From the cell containing the given text, extract its center point as [x, y] coordinate. 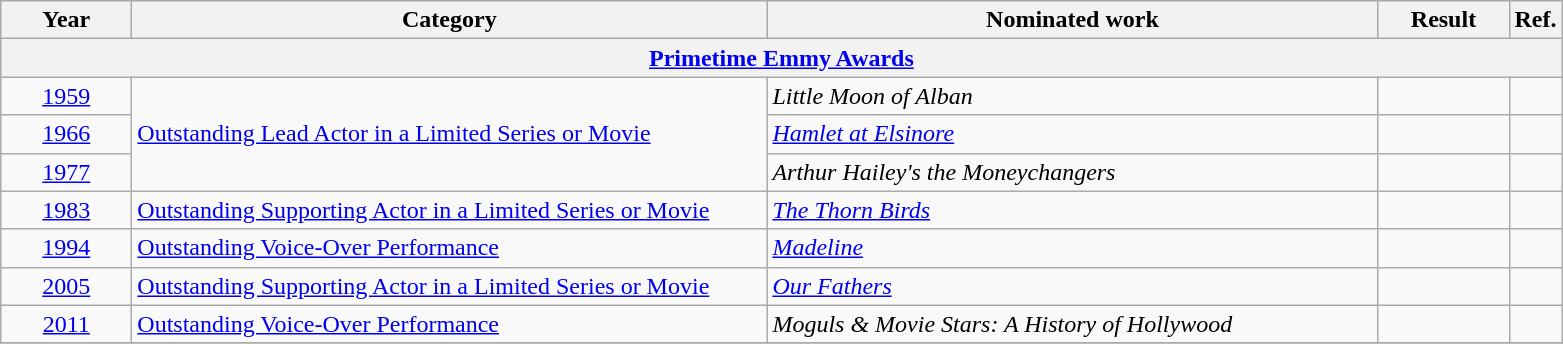
Hamlet at Elsinore [1072, 134]
Arthur Hailey's the Moneychangers [1072, 172]
2005 [66, 286]
Result [1444, 20]
Little Moon of Alban [1072, 96]
1994 [66, 248]
2011 [66, 324]
Madeline [1072, 248]
Moguls & Movie Stars: A History of Hollywood [1072, 324]
1983 [66, 210]
1966 [66, 134]
Primetime Emmy Awards [782, 58]
Year [66, 20]
The Thorn Birds [1072, 210]
Our Fathers [1072, 286]
Ref. [1536, 20]
Outstanding Lead Actor in a Limited Series or Movie [450, 134]
Nominated work [1072, 20]
1959 [66, 96]
Category [450, 20]
1977 [66, 172]
